Output the (X, Y) coordinate of the center of the cell containing the given text.  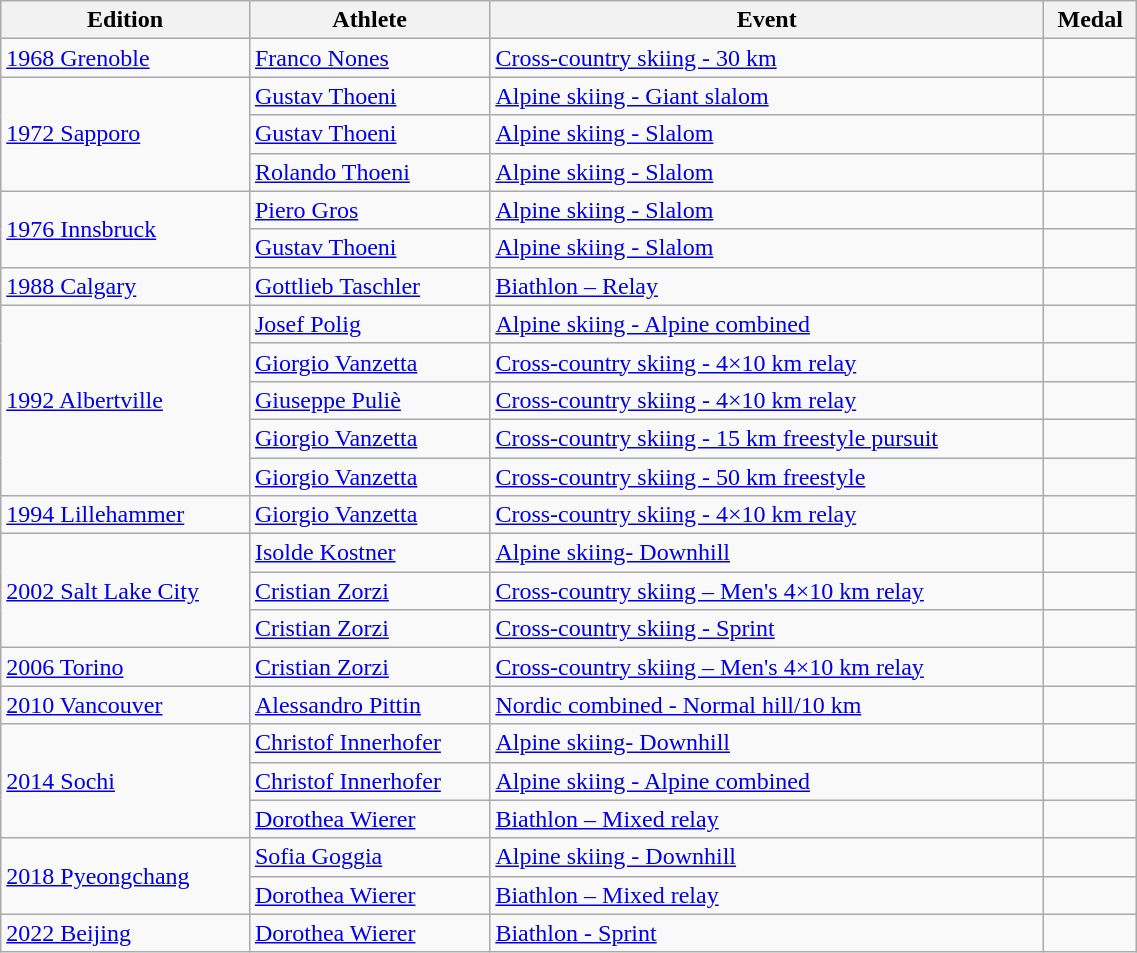
Sofia Goggia (369, 857)
Rolando Thoeni (369, 172)
Gottlieb Taschler (369, 286)
Cross-country skiing - 15 km freestyle pursuit (767, 438)
Cross-country skiing - 30 km (767, 58)
Biathlon - Sprint (767, 933)
Alessandro Pittin (369, 705)
2014 Sochi (126, 781)
2006 Torino (126, 667)
1972 Sapporo (126, 134)
1976 Innsbruck (126, 229)
Cross-country skiing - Sprint (767, 629)
Josef Polig (369, 324)
1994 Lillehammer (126, 515)
Edition (126, 20)
Medal (1090, 20)
Nordic combined - Normal hill/10 km (767, 705)
2018 Pyeongchang (126, 876)
Biathlon – Relay (767, 286)
2010 Vancouver (126, 705)
Alpine skiing - Downhill (767, 857)
Isolde Kostner (369, 553)
Cross-country skiing - 50 km freestyle (767, 477)
1988 Calgary (126, 286)
2022 Beijing (126, 933)
Giuseppe Puliè (369, 400)
Alpine skiing - Giant slalom (767, 96)
1968 Grenoble (126, 58)
Event (767, 20)
1992 Albertville (126, 400)
Franco Nones (369, 58)
Piero Gros (369, 210)
Athlete (369, 20)
2002 Salt Lake City (126, 591)
